Return the [X, Y] coordinate for the center point of the cell that contains the specified text.  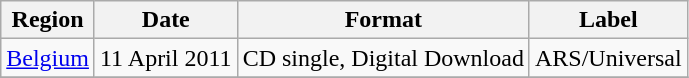
Belgium [48, 58]
11 April 2011 [166, 58]
Format [383, 20]
Label [608, 20]
CD single, Digital Download [383, 58]
ARS/Universal [608, 58]
Date [166, 20]
Region [48, 20]
